For the text-containing cell, return its midpoint in (x, y) coordinate format. 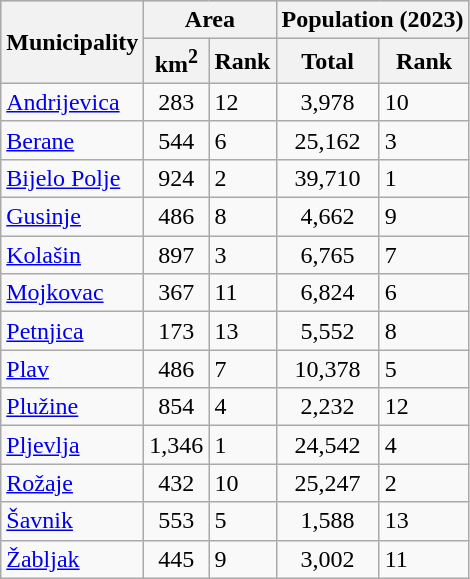
Total (328, 62)
25,162 (328, 140)
Berane (72, 140)
Bijelo Polje (72, 178)
6,824 (328, 293)
Pljevlja (72, 445)
39,710 (328, 178)
Petnjica (72, 331)
Population (2023) (372, 20)
367 (176, 293)
432 (176, 483)
Andrijevica (72, 102)
10,378 (328, 369)
25,247 (328, 483)
3,978 (328, 102)
Rožaje (72, 483)
5,552 (328, 331)
1,588 (328, 521)
6,765 (328, 255)
Mojkovac (72, 293)
Gusinje (72, 217)
924 (176, 178)
Kolašin (72, 255)
Plužine (72, 407)
283 (176, 102)
544 (176, 140)
173 (176, 331)
Municipality (72, 42)
897 (176, 255)
4,662 (328, 217)
2,232 (328, 407)
3,002 (328, 559)
445 (176, 559)
Plav (72, 369)
854 (176, 407)
Šavnik (72, 521)
1,346 (176, 445)
24,542 (328, 445)
Area (210, 20)
km2 (176, 62)
553 (176, 521)
Žabljak (72, 559)
